Pinpoint the cell where the given text exists, returning its (X, Y) midpoint coordinate. 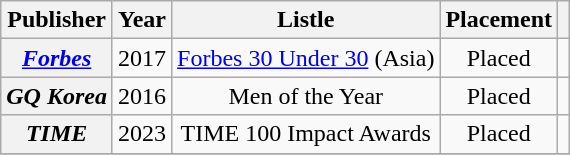
TIME (57, 134)
2023 (142, 134)
Forbes 30 Under 30 (Asia) (306, 58)
Year (142, 20)
Men of the Year (306, 96)
Listle (306, 20)
Placement (499, 20)
GQ Korea (57, 96)
2017 (142, 58)
Publisher (57, 20)
TIME 100 Impact Awards (306, 134)
Forbes (57, 58)
2016 (142, 96)
